From the cell containing the given text, extract its center point as [x, y] coordinate. 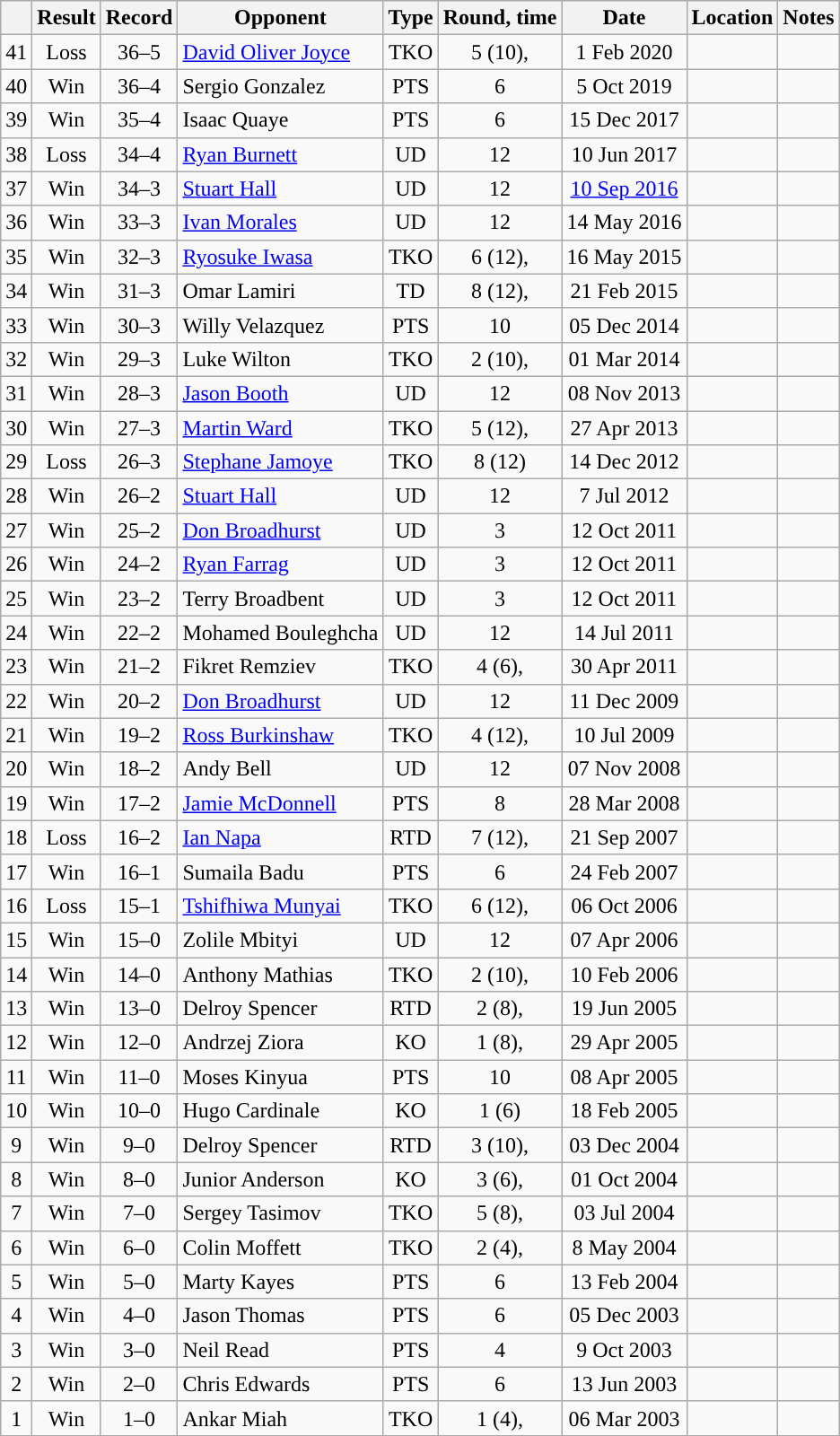
8 (12) [500, 462]
19–2 [139, 735]
Anthony Mathias [280, 974]
Chris Edwards [280, 1384]
14 Dec 2012 [625, 462]
08 Nov 2013 [625, 393]
Junior Anderson [280, 1179]
19 Jun 2005 [625, 1009]
7 [16, 1213]
41 [16, 52]
Sergio Gonzalez [280, 86]
28–3 [139, 393]
18 Feb 2005 [625, 1111]
36–5 [139, 52]
24–2 [139, 565]
15–0 [139, 940]
TD [411, 291]
Stephane Jamoye [280, 462]
28 [16, 496]
15 [16, 940]
32 [16, 359]
22–2 [139, 633]
2 [16, 1384]
01 Mar 2014 [625, 359]
Ankar Miah [280, 1418]
37 [16, 188]
Opponent [280, 18]
Luke Wilton [280, 359]
40 [16, 86]
1 (4), [500, 1418]
03 Dec 2004 [625, 1145]
9 [16, 1145]
16 May 2015 [625, 257]
34–3 [139, 188]
22 [16, 701]
15–1 [139, 906]
13 Feb 2004 [625, 1282]
18–2 [139, 769]
Terry Broadbent [280, 599]
28 Mar 2008 [625, 803]
34 [16, 291]
11 Dec 2009 [625, 701]
21 [16, 735]
03 Jul 2004 [625, 1213]
29 Apr 2005 [625, 1043]
14 May 2016 [625, 223]
31–3 [139, 291]
Moses Kinyua [280, 1077]
14 [16, 974]
7–0 [139, 1213]
Jason Booth [280, 393]
07 Nov 2008 [625, 769]
18 [16, 837]
7 (12), [500, 837]
38 [16, 154]
4 (6), [500, 667]
6–0 [139, 1248]
10 Sep 2016 [625, 188]
Isaac Quaye [280, 120]
Record [139, 18]
Hugo Cardinale [280, 1111]
5 (10), [500, 52]
2 (8), [500, 1009]
21 Feb 2015 [625, 291]
8 May 2004 [625, 1248]
30–3 [139, 325]
05 Dec 2014 [625, 325]
05 Dec 2003 [625, 1316]
2–0 [139, 1384]
12–0 [139, 1043]
1 (6) [500, 1111]
24 Feb 2007 [625, 871]
25 [16, 599]
5 [16, 1282]
06 Oct 2006 [625, 906]
39 [16, 120]
Mohamed Bouleghcha [280, 633]
1 (8), [500, 1043]
23 [16, 667]
Sumaila Badu [280, 871]
Ivan Morales [280, 223]
1 [16, 1418]
35–4 [139, 120]
36 [16, 223]
21 Sep 2007 [625, 837]
Tshifhiwa Munyai [280, 906]
16–1 [139, 871]
8 (12), [500, 291]
16–2 [139, 837]
Type [411, 18]
9–0 [139, 1145]
Ross Burkinshaw [280, 735]
8–0 [139, 1179]
3 (10), [500, 1145]
Andrzej Ziora [280, 1043]
06 Mar 2003 [625, 1418]
20–2 [139, 701]
1 Feb 2020 [625, 52]
Willy Velazquez [280, 325]
26–3 [139, 462]
Fikret Remziev [280, 667]
10–0 [139, 1111]
27 [16, 530]
13 Jun 2003 [625, 1384]
30 [16, 428]
10 Feb 2006 [625, 974]
10 Jun 2017 [625, 154]
23–2 [139, 599]
14 Jul 2011 [625, 633]
Ian Napa [280, 837]
31 [16, 393]
Ryan Farrag [280, 565]
08 Apr 2005 [625, 1077]
Omar Lamiri [280, 291]
13 [16, 1009]
9 Oct 2003 [625, 1350]
27 Apr 2013 [625, 428]
15 Dec 2017 [625, 120]
3 (6), [500, 1179]
34–4 [139, 154]
10 Jul 2009 [625, 735]
4 (12), [500, 735]
33–3 [139, 223]
Martin Ward [280, 428]
19 [16, 803]
4–0 [139, 1316]
01 Oct 2004 [625, 1179]
Notes [809, 18]
25–2 [139, 530]
35 [16, 257]
Marty Kayes [280, 1282]
5–0 [139, 1282]
Result [66, 18]
29 [16, 462]
17–2 [139, 803]
07 Apr 2006 [625, 940]
5 (12), [500, 428]
14–0 [139, 974]
5 Oct 2019 [625, 86]
13–0 [139, 1009]
27–3 [139, 428]
26–2 [139, 496]
21–2 [139, 667]
Jamie McDonnell [280, 803]
3–0 [139, 1350]
24 [16, 633]
Zolile Mbityi [280, 940]
11–0 [139, 1077]
26 [16, 565]
29–3 [139, 359]
Location [732, 18]
32–3 [139, 257]
30 Apr 2011 [625, 667]
Andy Bell [280, 769]
1–0 [139, 1418]
Ryosuke Iwasa [280, 257]
5 (8), [500, 1213]
16 [16, 906]
33 [16, 325]
Ryan Burnett [280, 154]
20 [16, 769]
Round, time [500, 18]
2 (4), [500, 1248]
36–4 [139, 86]
David Oliver Joyce [280, 52]
7 Jul 2012 [625, 496]
Sergey Tasimov [280, 1213]
Date [625, 18]
Jason Thomas [280, 1316]
Colin Moffett [280, 1248]
Neil Read [280, 1350]
11 [16, 1077]
17 [16, 871]
